Detect which cell encompasses the target text, then output its [X, Y] center coordinate. 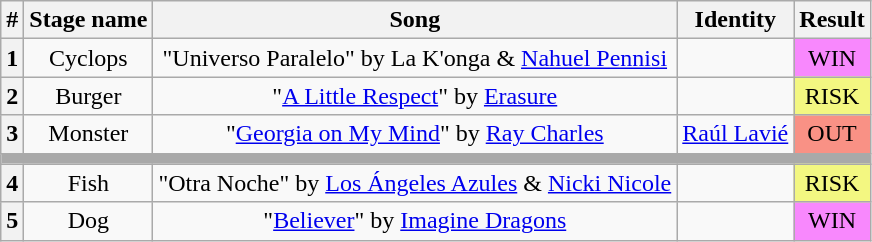
"A Little Respect" by Erasure [415, 96]
Fish [88, 183]
"Universo Paralelo" by La K'onga & Nahuel Pennisi [415, 58]
5 [12, 221]
OUT [832, 134]
"Believer" by Imagine Dragons [415, 221]
Identity [736, 20]
Raúl Lavié [736, 134]
2 [12, 96]
"Georgia on My Mind" by Ray Charles [415, 134]
Stage name [88, 20]
Burger [88, 96]
Monster [88, 134]
Cyclops [88, 58]
1 [12, 58]
4 [12, 183]
"Otra Noche" by Los Ángeles Azules & Nicki Nicole [415, 183]
# [12, 20]
Song [415, 20]
Result [832, 20]
Dog [88, 221]
3 [12, 134]
